Return (X, Y) of the center of cell containing provided text 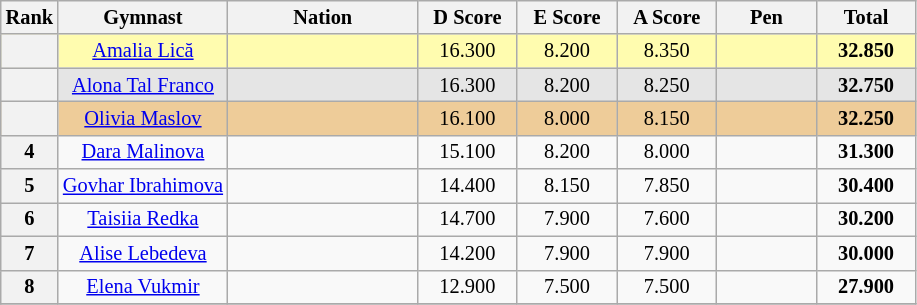
A Score (667, 17)
30.000 (866, 253)
4 (30, 152)
Alise Lebedeva (143, 253)
8 (30, 287)
D Score (468, 17)
Alona Tal Franco (143, 85)
Govhar Ibrahimova (143, 186)
Dara Malinova (143, 152)
6 (30, 219)
Amalia Lică (143, 51)
30.400 (866, 186)
Pen (767, 17)
8.350 (667, 51)
27.900 (866, 287)
32.250 (866, 118)
E Score (567, 17)
Rank (30, 17)
Nation (323, 17)
30.200 (866, 219)
Olivia Maslov (143, 118)
12.900 (468, 287)
7.850 (667, 186)
7.600 (667, 219)
Total (866, 17)
14.700 (468, 219)
31.300 (866, 152)
16.100 (468, 118)
14.400 (468, 186)
8.250 (667, 85)
Elena Vukmir (143, 287)
14.200 (468, 253)
32.750 (866, 85)
Taisiia Redka (143, 219)
32.850 (866, 51)
15.100 (468, 152)
7 (30, 253)
Gymnast (143, 17)
5 (30, 186)
